Output the [x, y] coordinate of the center of the cell containing the given text.  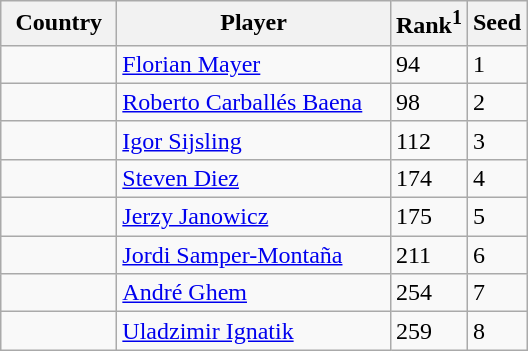
Jordi Samper-Montaña [254, 255]
254 [428, 293]
Steven Diez [254, 178]
94 [428, 64]
211 [428, 255]
Igor Sijsling [254, 140]
1 [496, 64]
175 [428, 217]
Jerzy Janowicz [254, 217]
112 [428, 140]
Uladzimir Ignatik [254, 331]
2 [496, 102]
5 [496, 217]
7 [496, 293]
Rank1 [428, 24]
259 [428, 331]
98 [428, 102]
Seed [496, 24]
Roberto Carballés Baena [254, 102]
6 [496, 255]
4 [496, 178]
8 [496, 331]
Country [59, 24]
174 [428, 178]
Florian Mayer [254, 64]
Player [254, 24]
André Ghem [254, 293]
3 [496, 140]
